Extract the [x, y] coordinate from the center of the cell holding the provided text.  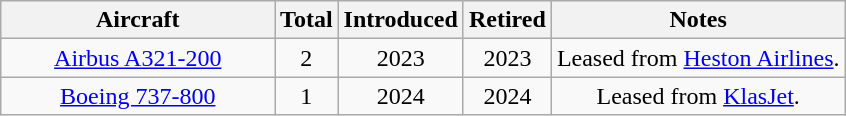
Airbus A321-200 [138, 58]
2 [307, 58]
Notes [698, 20]
Retired [507, 20]
Total [307, 20]
Introduced [400, 20]
Aircraft [138, 20]
Leased from Heston Airlines. [698, 58]
Leased from KlasJet. [698, 96]
1 [307, 96]
Boeing 737-800 [138, 96]
